Return [X, Y] of the center of cell containing provided text 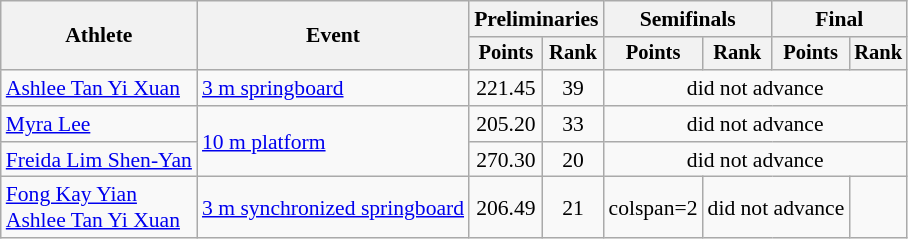
10 m platform [333, 142]
39 [574, 88]
Final [840, 19]
21 [574, 208]
Athlete [99, 36]
Fong Kay YianAshlee Tan Yi Xuan [99, 208]
3 m synchronized springboard [333, 208]
Ashlee Tan Yi Xuan [99, 88]
Freida Lim Shen-Yan [99, 160]
205.20 [506, 124]
Semifinals [687, 19]
221.45 [506, 88]
20 [574, 160]
Preliminaries [536, 19]
Myra Lee [99, 124]
colspan=2 [652, 208]
3 m springboard [333, 88]
270.30 [506, 160]
33 [574, 124]
206.49 [506, 208]
Event [333, 36]
